Capture the cell that displays the provided text and extract its [X, Y] central coordinate. 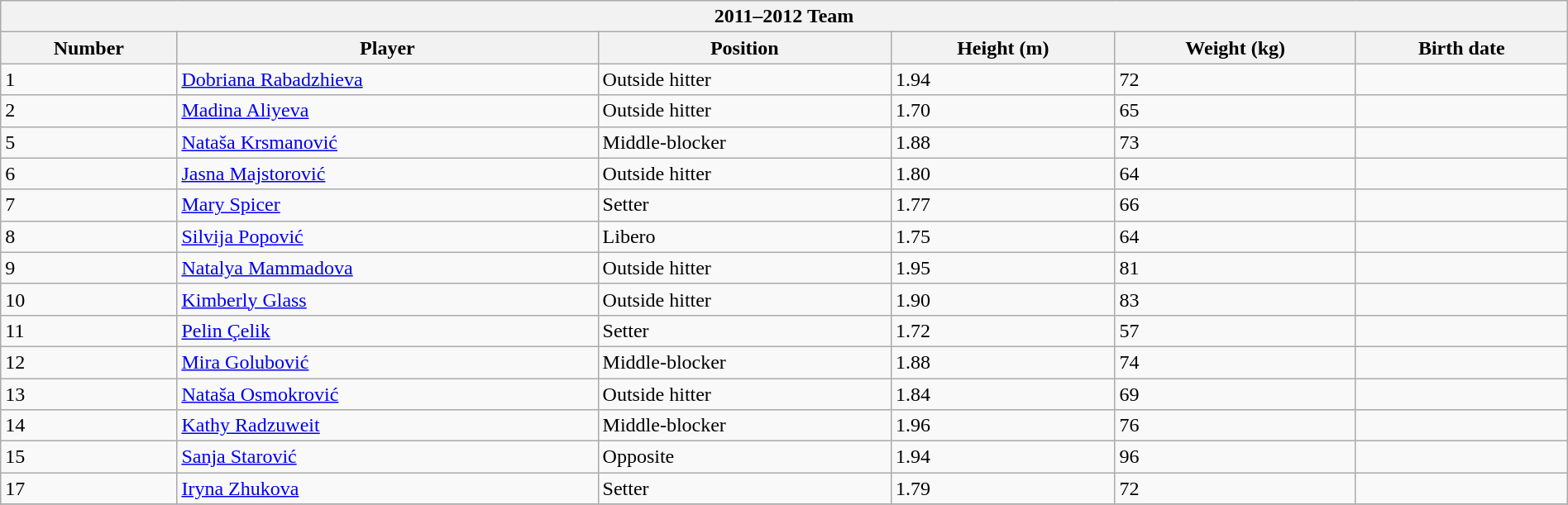
14 [89, 426]
1.96 [1004, 426]
7 [89, 205]
Silvija Popović [387, 236]
Libero [744, 236]
Madina Aliyeva [387, 111]
1.70 [1004, 111]
5 [89, 142]
Mira Golubović [387, 362]
1 [89, 79]
1.72 [1004, 331]
81 [1236, 268]
1.75 [1004, 236]
96 [1236, 457]
Weight (kg) [1236, 48]
73 [1236, 142]
Birth date [1461, 48]
76 [1236, 426]
Pelin Çelik [387, 331]
1.84 [1004, 394]
2 [89, 111]
Jasna Majstorović [387, 174]
6 [89, 174]
Kathy Radzuweit [387, 426]
Natalya Mammadova [387, 268]
Position [744, 48]
Opposite [744, 457]
Number [89, 48]
Player [387, 48]
1.90 [1004, 299]
13 [89, 394]
Iryna Zhukova [387, 488]
Height (m) [1004, 48]
Sanja Starović [387, 457]
12 [89, 362]
17 [89, 488]
9 [89, 268]
74 [1236, 362]
1.80 [1004, 174]
11 [89, 331]
Nataša Krsmanović [387, 142]
1.95 [1004, 268]
69 [1236, 394]
1.77 [1004, 205]
66 [1236, 205]
65 [1236, 111]
Nataša Osmokrović [387, 394]
Mary Spicer [387, 205]
15 [89, 457]
2011–2012 Team [784, 17]
1.79 [1004, 488]
Dobriana Rabadzhieva [387, 79]
83 [1236, 299]
57 [1236, 331]
Kimberly Glass [387, 299]
8 [89, 236]
10 [89, 299]
